Locate the cell with the specified text and output its (x, y) center coordinate. 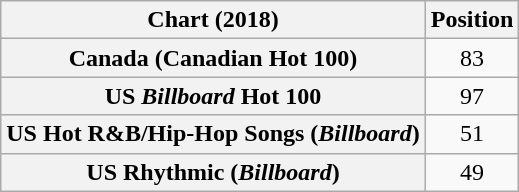
Canada (Canadian Hot 100) (213, 58)
51 (472, 134)
US Billboard Hot 100 (213, 96)
Chart (2018) (213, 20)
83 (472, 58)
US Rhythmic (Billboard) (213, 172)
49 (472, 172)
97 (472, 96)
US Hot R&B/Hip-Hop Songs (Billboard) (213, 134)
Position (472, 20)
